Identify which cell holds the provided text, then report its [X, Y] central coordinate. 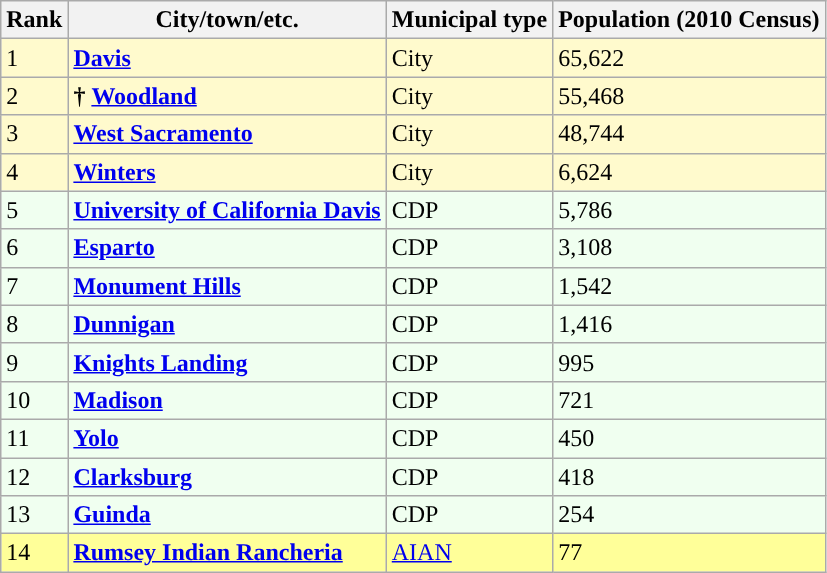
Davis [227, 58]
Winters [227, 172]
Municipal type [469, 20]
418 [689, 477]
5 [34, 210]
9 [34, 362]
Esparto [227, 248]
Dunnigan [227, 324]
65,622 [689, 58]
4 [34, 172]
Madison [227, 400]
6 [34, 248]
721 [689, 400]
48,744 [689, 134]
10 [34, 400]
450 [689, 438]
AIAN [469, 553]
2 [34, 96]
3,108 [689, 248]
14 [34, 553]
1,542 [689, 286]
5,786 [689, 210]
1,416 [689, 324]
† Woodland [227, 96]
995 [689, 362]
8 [34, 324]
55,468 [689, 96]
Population (2010 Census) [689, 20]
11 [34, 438]
Knights Landing [227, 362]
Yolo [227, 438]
3 [34, 134]
University of California Davis [227, 210]
12 [34, 477]
Rank [34, 20]
7 [34, 286]
Clarksburg [227, 477]
6,624 [689, 172]
Rumsey Indian Rancheria [227, 553]
1 [34, 58]
Monument Hills [227, 286]
Guinda [227, 515]
254 [689, 515]
77 [689, 553]
City/town/etc. [227, 20]
West Sacramento [227, 134]
13 [34, 515]
